Return [X, Y] of the center of cell containing provided text 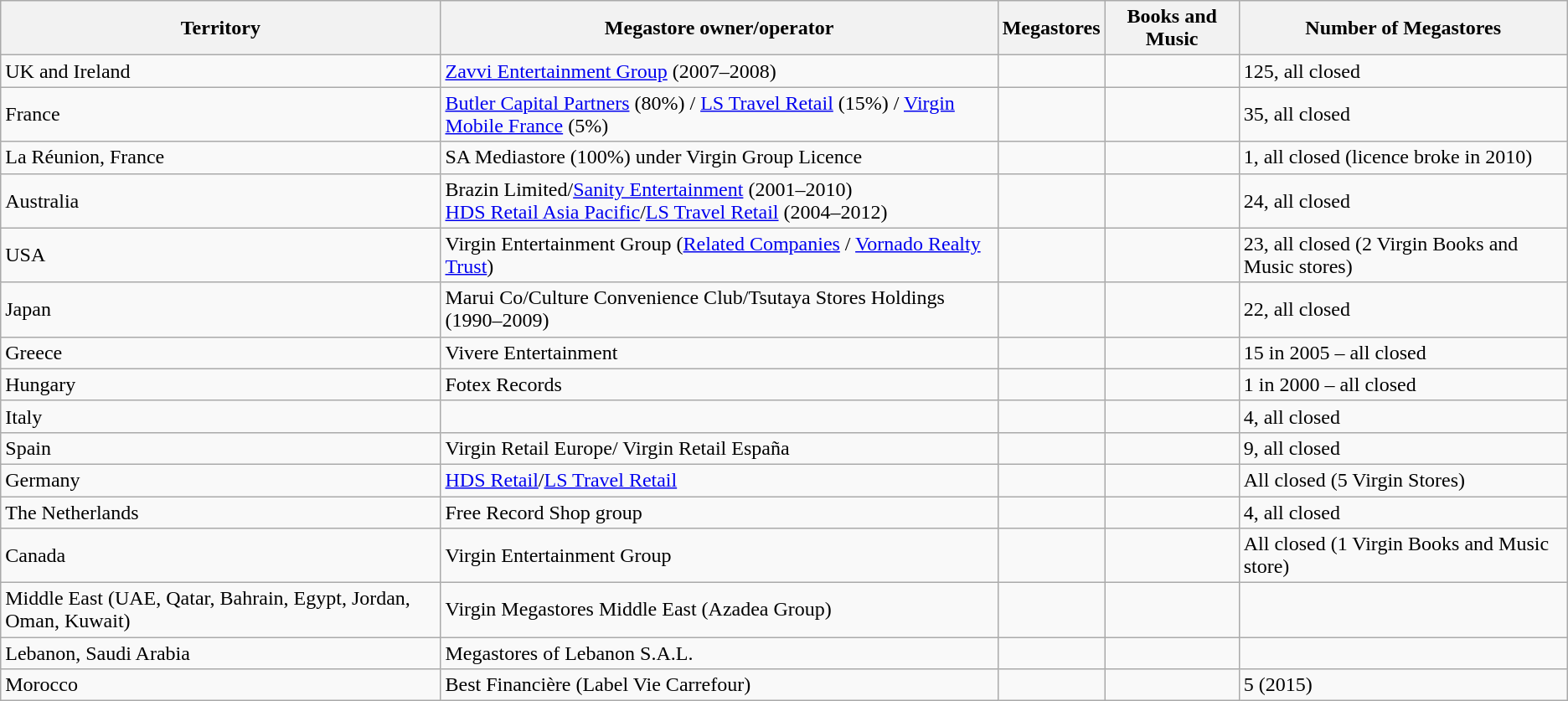
Germany [221, 480]
Zavvi Entertainment Group (2007–2008) [719, 71]
Lebanon, Saudi Arabia [221, 653]
Virgin Entertainment Group [719, 556]
Virgin Retail Europe/ Virgin Retail España [719, 448]
Books and Music [1172, 28]
Middle East (UAE, Qatar, Bahrain, Egypt, Jordan, Oman, Kuwait) [221, 610]
HDS Retail/LS Travel Retail [719, 480]
24, all closed [1403, 201]
Megastores of Lebanon S.A.L. [719, 653]
Best Financière (Label Vie Carrefour) [719, 685]
The Netherlands [221, 512]
Italy [221, 416]
Virgin Megastores Middle East (Azadea Group) [719, 610]
9, all closed [1403, 448]
France [221, 114]
Megastores [1051, 28]
Virgin Entertainment Group (Related Companies / Vornado Realty Trust) [719, 255]
Fotex Records [719, 384]
1 in 2000 – all closed [1403, 384]
Canada [221, 556]
23, all closed (2 Virgin Books and Music stores) [1403, 255]
Butler Capital Partners (80%) / LS Travel Retail (15%) / Virgin Mobile France (5%) [719, 114]
1, all closed (licence broke in 2010) [1403, 157]
Number of Megastores [1403, 28]
USA [221, 255]
5 (2015) [1403, 685]
125, all closed [1403, 71]
All closed (1 Virgin Books and Music store) [1403, 556]
All closed (5 Virgin Stores) [1403, 480]
Greece [221, 353]
Hungary [221, 384]
35, all closed [1403, 114]
La Réunion, France [221, 157]
Australia [221, 201]
Spain [221, 448]
Marui Co/Culture Convenience Club/Tsutaya Stores Holdings (1990–2009) [719, 310]
Free Record Shop group [719, 512]
UK and Ireland [221, 71]
Territory [221, 28]
Megastore owner/operator [719, 28]
15 in 2005 – all closed [1403, 353]
22, all closed [1403, 310]
Brazin Limited/Sanity Entertainment (2001–2010)HDS Retail Asia Pacific/LS Travel Retail (2004–2012) [719, 201]
Japan [221, 310]
Morocco [221, 685]
Vivere Entertainment [719, 353]
SA Mediastore (100%) under Virgin Group Licence [719, 157]
